Extract the [X, Y] coordinate from the center of the cell holding the provided text.  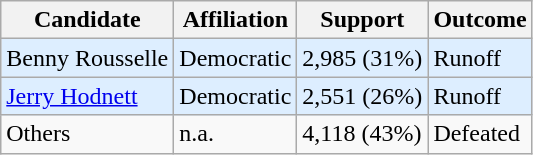
Others [88, 134]
Jerry Hodnett [88, 96]
4,118 (43%) [362, 134]
Benny Rousselle [88, 58]
Defeated [480, 134]
2,985 (31%) [362, 58]
Support [362, 20]
Candidate [88, 20]
2,551 (26%) [362, 96]
n.a. [236, 134]
Affiliation [236, 20]
Outcome [480, 20]
